Search for the cell housing the specified text and yield its [X, Y] center coordinate. 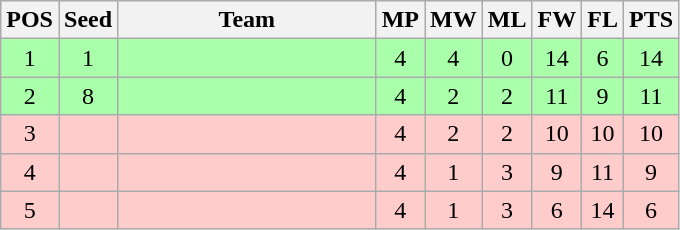
PTS [650, 20]
FW [557, 20]
MP [400, 20]
Team [248, 20]
FL [603, 20]
ML [507, 20]
Seed [88, 20]
5 [30, 210]
POS [30, 20]
8 [88, 96]
MW [453, 20]
0 [507, 58]
